Find where the given text appears and provide that cell's center as [x, y] coordinate. 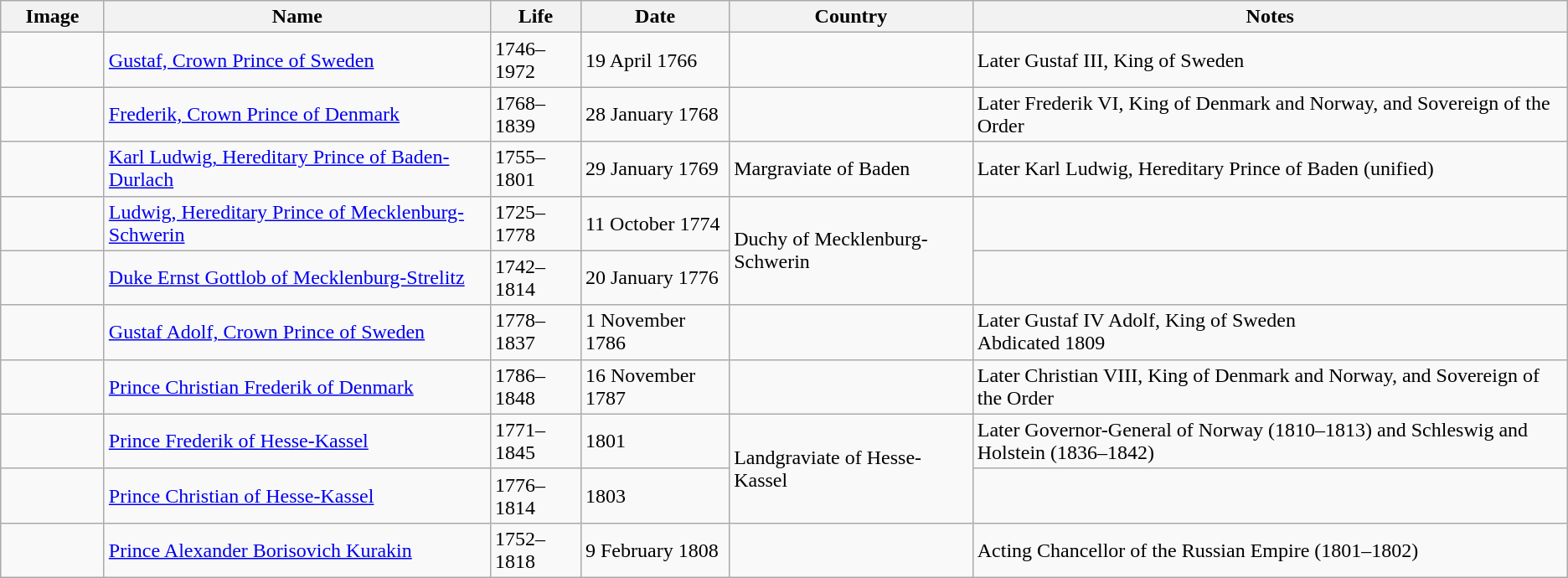
1776–1814 [535, 496]
16 November 1787 [655, 387]
Image [53, 17]
19 April 1766 [655, 60]
9 February 1808 [655, 550]
Later Christian VIII, King of Denmark and Norway, and Sovereign of the Order [1270, 387]
Date [655, 17]
Later Gustaf III, King of Sweden [1270, 60]
Life [535, 17]
Later Gustaf IV Adolf, King of SwedenAbdicated 1809 [1270, 332]
Landgraviate of Hesse-Kassel [851, 468]
28 January 1768 [655, 114]
Later Karl Ludwig, Hereditary Prince of Baden (unified) [1270, 169]
Prince Christian Frederik of Denmark [297, 387]
Later Governor-General of Norway (1810–1813) and Schleswig and Holstein (1836–1842) [1270, 441]
1 November 1786 [655, 332]
29 January 1769 [655, 169]
1755–1801 [535, 169]
11 October 1774 [655, 223]
1786–1848 [535, 387]
Prince Christian of Hesse-Kassel [297, 496]
Acting Chancellor of the Russian Empire (1801–1802) [1270, 550]
1752–1818 [535, 550]
Margraviate of Baden [851, 169]
20 January 1776 [655, 278]
Karl Ludwig, Hereditary Prince of Baden-Durlach [297, 169]
Prince Frederik of Hesse-Kassel [297, 441]
Ludwig, Hereditary Prince of Mecklenburg-Schwerin [297, 223]
1742–1814 [535, 278]
Frederik, Crown Prince of Denmark [297, 114]
1801 [655, 441]
Duchy of Mecklenburg-Schwerin [851, 250]
Later Frederik VI, King of Denmark and Norway, and Sovereign of the Order [1270, 114]
1803 [655, 496]
1771–1845 [535, 441]
Gustaf Adolf, Crown Prince of Sweden [297, 332]
Notes [1270, 17]
1768–1839 [535, 114]
Country [851, 17]
Prince Alexander Borisovich Kurakin [297, 550]
Name [297, 17]
1746–1972 [535, 60]
Gustaf, Crown Prince of Sweden [297, 60]
1725–1778 [535, 223]
Duke Ernst Gottlob of Mecklenburg-Strelitz [297, 278]
1778–1837 [535, 332]
